Extract the (x, y) coordinate from the center of the cell holding the provided text.  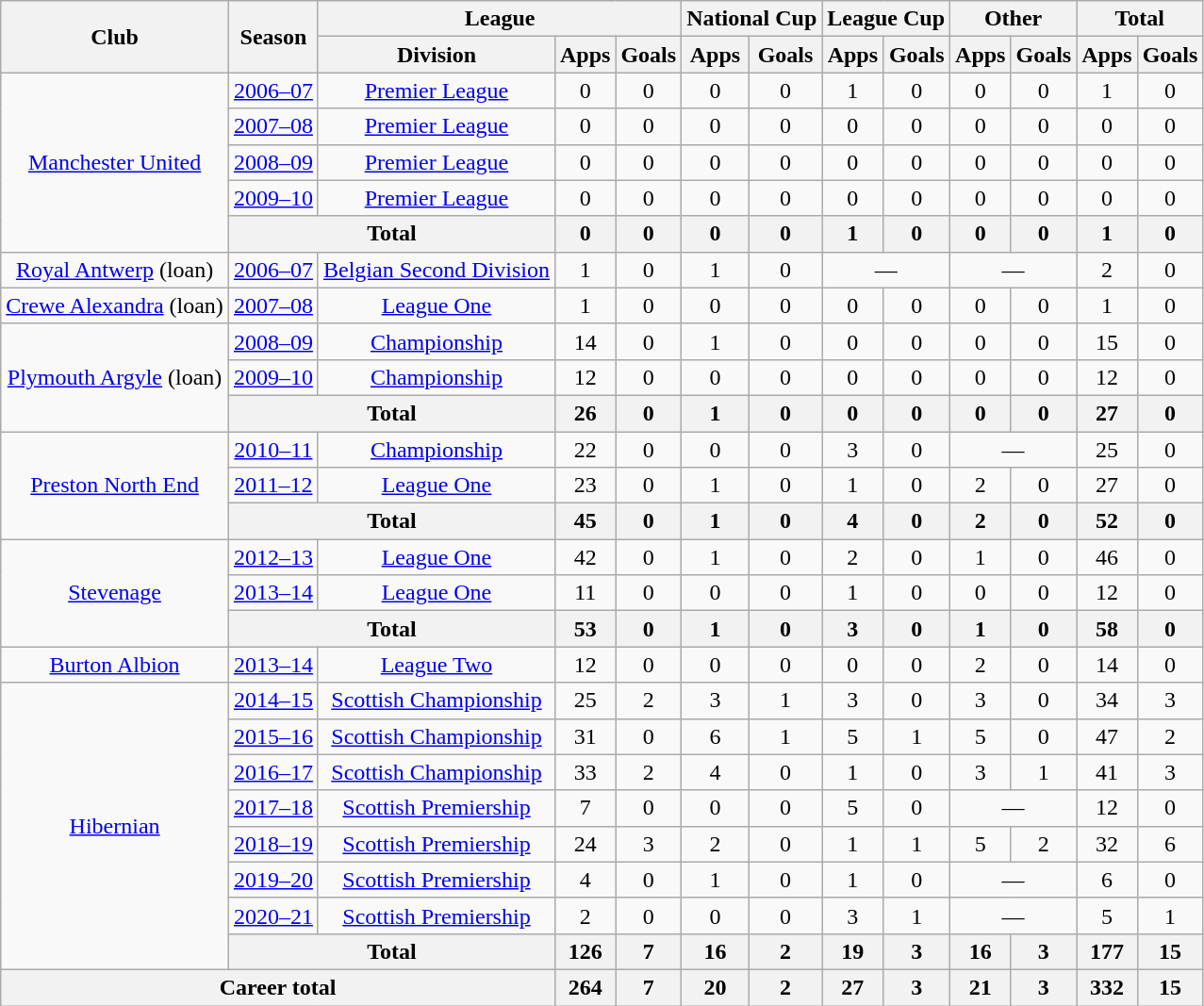
52 (1107, 521)
Other (1014, 19)
22 (585, 450)
24 (585, 844)
League (500, 19)
Royal Antwerp (loan) (115, 270)
33 (585, 772)
Belgian Second Division (436, 270)
League Two (436, 665)
177 (1107, 951)
2017–18 (273, 808)
47 (1107, 736)
Season (273, 37)
264 (585, 987)
31 (585, 736)
26 (585, 413)
34 (1107, 701)
National Cup (752, 19)
Stevenage (115, 593)
Plymouth Argyle (loan) (115, 377)
46 (1107, 557)
11 (585, 593)
19 (852, 951)
21 (981, 987)
Crewe Alexandra (loan) (115, 305)
32 (1107, 844)
2012–13 (273, 557)
2016–17 (273, 772)
126 (585, 951)
2010–11 (273, 450)
2015–16 (273, 736)
Club (115, 37)
Division (436, 55)
53 (585, 629)
20 (716, 987)
Manchester United (115, 162)
League Cup (886, 19)
2014–15 (273, 701)
41 (1107, 772)
42 (585, 557)
2020–21 (273, 915)
Burton Albion (115, 665)
Career total (278, 987)
2011–12 (273, 486)
Hibernian (115, 826)
332 (1107, 987)
Preston North End (115, 486)
58 (1107, 629)
2019–20 (273, 880)
2018–19 (273, 844)
45 (585, 521)
23 (585, 486)
